Find where the given text appears and provide that cell's center as (x, y) coordinate. 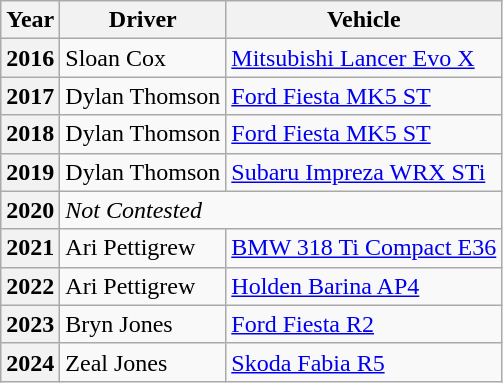
Not Contested (281, 210)
2024 (30, 362)
Sloan Cox (143, 58)
Holden Barina AP4 (364, 286)
Vehicle (364, 20)
2022 (30, 286)
2016 (30, 58)
Driver (143, 20)
2017 (30, 96)
Bryn Jones (143, 324)
Year (30, 20)
2021 (30, 248)
2018 (30, 134)
Skoda Fabia R5 (364, 362)
Zeal Jones (143, 362)
Ford Fiesta R2 (364, 324)
2019 (30, 172)
Mitsubishi Lancer Evo X (364, 58)
BMW 318 Ti Compact E36 (364, 248)
2023 (30, 324)
2020 (30, 210)
Subaru Impreza WRX STi (364, 172)
